Pinpoint the cell where the given text exists, returning its [X, Y] midpoint coordinate. 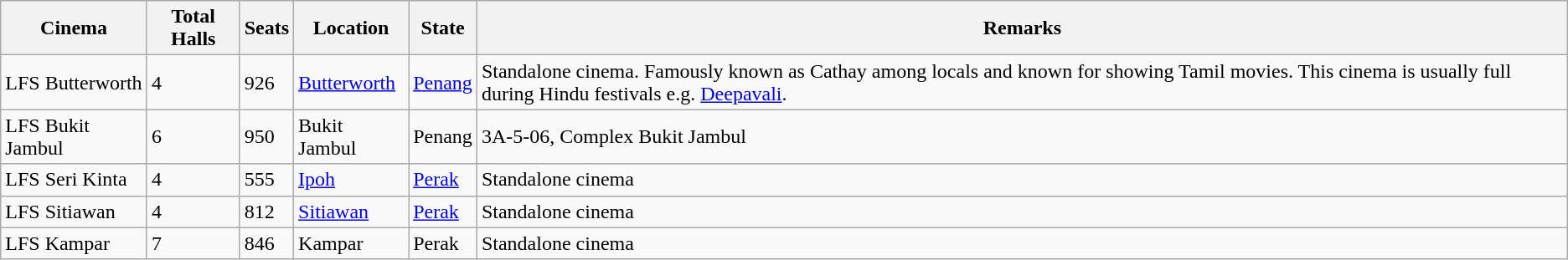
Butterworth [352, 82]
Cinema [74, 28]
Bukit Jambul [352, 137]
Total Halls [193, 28]
Kampar [352, 243]
Location [352, 28]
555 [266, 180]
6 [193, 137]
LFS Kampar [74, 243]
LFS Bukit Jambul [74, 137]
846 [266, 243]
7 [193, 243]
Seats [266, 28]
950 [266, 137]
LFS Butterworth [74, 82]
Sitiawan [352, 212]
LFS Sitiawan [74, 212]
926 [266, 82]
812 [266, 212]
Remarks [1022, 28]
State [443, 28]
LFS Seri Kinta [74, 180]
3A-5-06, Complex Bukit Jambul [1022, 137]
Ipoh [352, 180]
